Return the (X, Y) coordinate for the center point of the cell that contains the specified text.  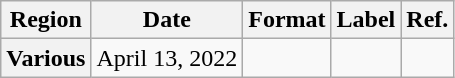
Date (167, 20)
April 13, 2022 (167, 58)
Format (287, 20)
Various (46, 58)
Region (46, 20)
Ref. (428, 20)
Label (366, 20)
